Output the [X, Y] coordinate of the center of the cell containing the given text.  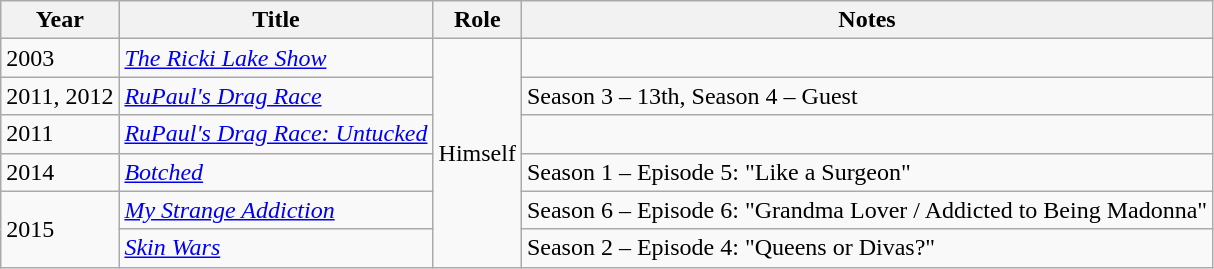
Skin Wars [276, 248]
Himself [477, 153]
Season 6 – Episode 6: "Grandma Lover / Addicted to Being Madonna" [866, 210]
Botched [276, 172]
Season 1 – Episode 5: "Like a Surgeon" [866, 172]
Title [276, 20]
Season 3 – 13th, Season 4 – Guest [866, 96]
Year [60, 20]
2003 [60, 58]
2011, 2012 [60, 96]
Role [477, 20]
RuPaul's Drag Race [276, 96]
Season 2 – Episode 4: "Queens or Divas?" [866, 248]
2011 [60, 134]
The Ricki Lake Show [276, 58]
My Strange Addiction [276, 210]
RuPaul's Drag Race: Untucked [276, 134]
Notes [866, 20]
2014 [60, 172]
2015 [60, 229]
